Return [X, Y] of the center of cell containing provided text 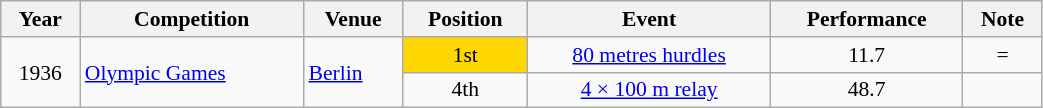
11.7 [866, 55]
Position [466, 19]
Venue [354, 19]
Year [40, 19]
80 metres hurdles [649, 55]
4th [466, 90]
Event [649, 19]
Performance [866, 19]
1936 [40, 72]
Competition [192, 19]
4 × 100 m relay [649, 90]
48.7 [866, 90]
Olympic Games [192, 72]
= [1002, 55]
Note [1002, 19]
Berlin [354, 72]
1st [466, 55]
